For the text-containing cell, return its midpoint in [X, Y] coordinate format. 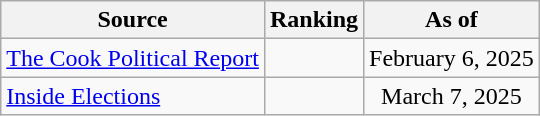
March 7, 2025 [452, 96]
Ranking [314, 20]
Inside Elections [133, 96]
As of [452, 20]
Source [133, 20]
The Cook Political Report [133, 58]
February 6, 2025 [452, 58]
